Search for the cell housing the specified text and yield its [x, y] center coordinate. 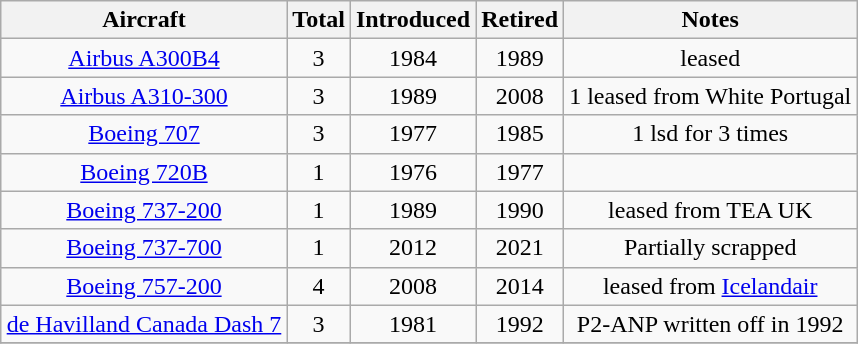
Total [319, 20]
leased from Icelandair [710, 286]
1992 [520, 324]
Boeing 757-200 [144, 286]
P2-ANP written off in 1992 [710, 324]
4 [319, 286]
2021 [520, 248]
leased from TEA UK [710, 210]
Retired [520, 20]
1985 [520, 134]
1984 [412, 58]
leased [710, 58]
Partially scrapped [710, 248]
de Havilland Canada Dash 7 [144, 324]
1 leased from White Portugal [710, 96]
Introduced [412, 20]
1 lsd for 3 times [710, 134]
1981 [412, 324]
2012 [412, 248]
Airbus A310-300 [144, 96]
1976 [412, 172]
Aircraft [144, 20]
Boeing 707 [144, 134]
Boeing 737-700 [144, 248]
1990 [520, 210]
2014 [520, 286]
Boeing 737-200 [144, 210]
Boeing 720B [144, 172]
Notes [710, 20]
Airbus A300B4 [144, 58]
